Locate the cell with the specified text and output its (x, y) center coordinate. 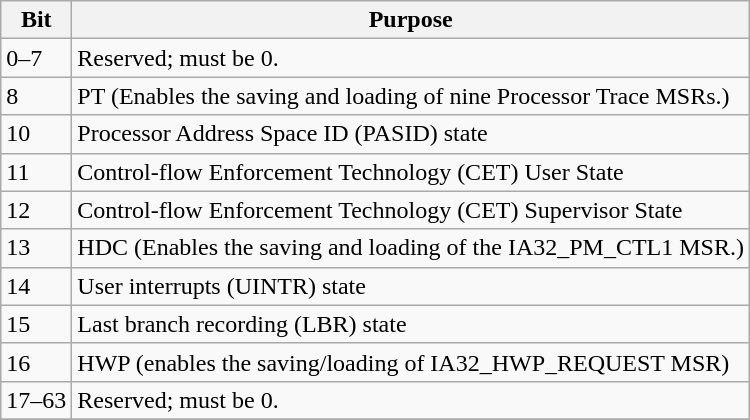
Purpose (411, 20)
8 (36, 96)
Control-flow Enforcement Technology (CET) User State (411, 172)
13 (36, 248)
User interrupts (UINTR) state (411, 286)
Bit (36, 20)
11 (36, 172)
Control-flow Enforcement Technology (CET) Supervisor State (411, 210)
0–7 (36, 58)
HDC (Enables the saving and loading of the IA32_PM_CTL1 MSR.) (411, 248)
15 (36, 324)
PT (Enables the saving and loading of nine Processor Trace MSRs.) (411, 96)
Processor Address Space ID (PASID) state (411, 134)
16 (36, 362)
HWP (enables the saving/loading of IA32_HWP_REQUEST MSR) (411, 362)
17–63 (36, 400)
10 (36, 134)
14 (36, 286)
Last branch recording (LBR) state (411, 324)
12 (36, 210)
